Search for the cell housing the specified text and yield its [x, y] center coordinate. 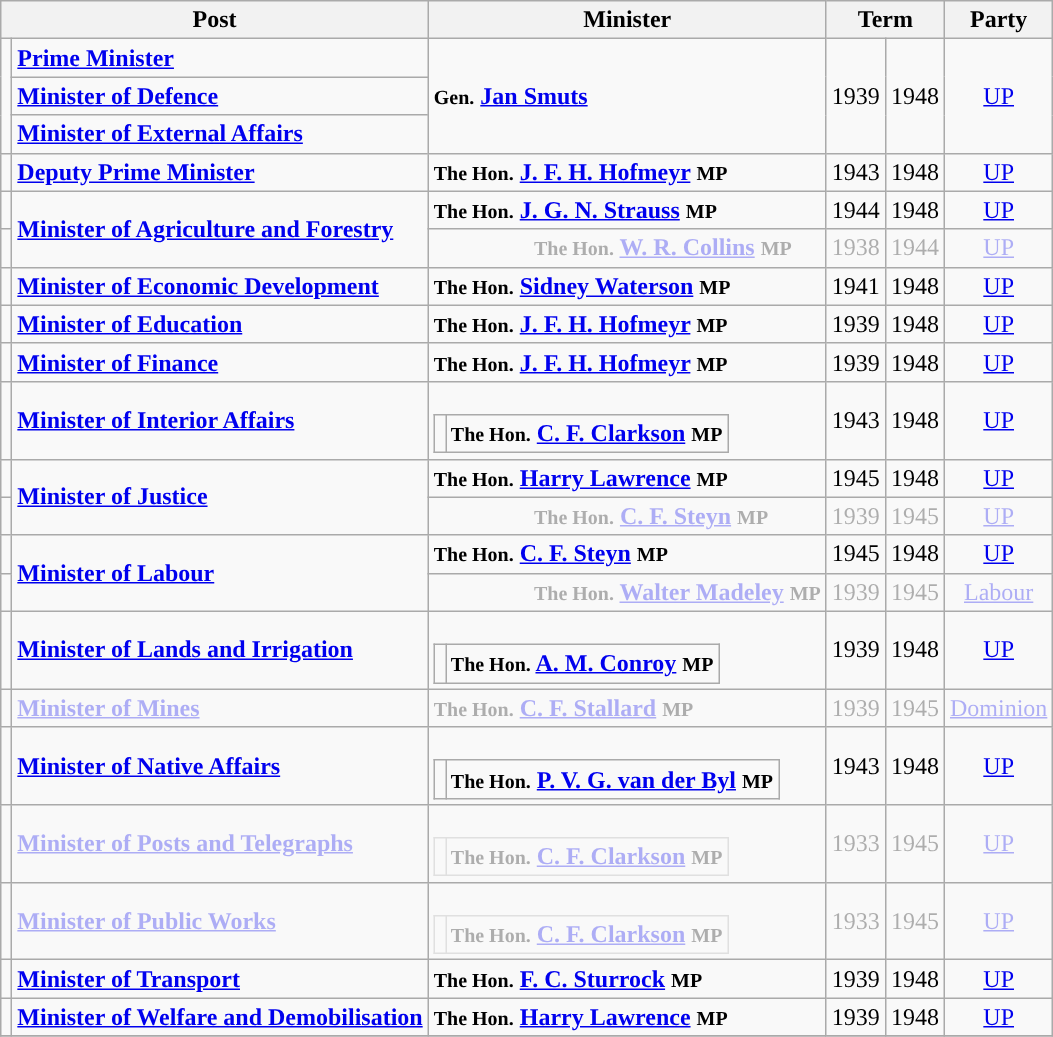
Minister of Lands and Irrigation [220, 650]
Post [214, 20]
The Hon. W. R. Collins MP [627, 248]
Minister of Economic Development [220, 286]
Gen. Jan Smuts [627, 96]
Minister of External Affairs [220, 134]
Minister of Labour [220, 573]
Minister of Defence [220, 96]
Minister of Agriculture and Forestry [220, 229]
1938 [856, 248]
Party [998, 20]
Minister of Finance [220, 362]
Labour [998, 592]
The Hon. F. C. Sturrock MP [627, 979]
Minister [627, 20]
The Hon. Sidney Waterson MP [627, 286]
1941 [856, 286]
Deputy Prime Minister [220, 172]
Prime Minister [220, 58]
Minister of Mines [220, 708]
Minister of Public Works [220, 921]
Minister of Posts and Telegraphs [220, 844]
Minister of Native Affairs [220, 766]
The Hon. J. G. N. Strauss MP [627, 210]
Minister of Interior Affairs [220, 420]
The Hon. Walter Madeley MP [627, 592]
Minister of Justice [220, 497]
Dominion [998, 708]
Minister of Transport [220, 979]
Minister of Education [220, 324]
The Hon. C. F. Stallard MP [627, 708]
Minister of Welfare and Demobilisation [220, 1017]
Term [885, 20]
